Scan for the cell matching the given text and deliver its [x, y] coordinate at center. 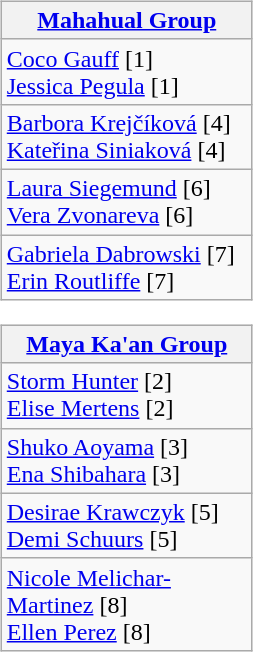
Nicole Melichar-Martinez [8] Ellen Perez [8] [126, 604]
Maya Ka'an Group [126, 344]
Gabriela Dabrowski [7] Erin Routliffe [7] [126, 266]
Coco Gauff [1] Jessica Pegula [1] [126, 72]
Storm Hunter [2] Elise Mertens [2] [126, 396]
Laura Siegemund [6] Vera Zvonareva [6] [126, 202]
Barbora Krejčíková [4] Kateřina Siniaková [4] [126, 136]
Desirae Krawczyk [5] Demi Schuurs [5] [126, 526]
Mahahual Group [126, 20]
Shuko Aoyama [3] Ena Shibahara [3] [126, 460]
